Locate the cell with the specified text and output its [x, y] center coordinate. 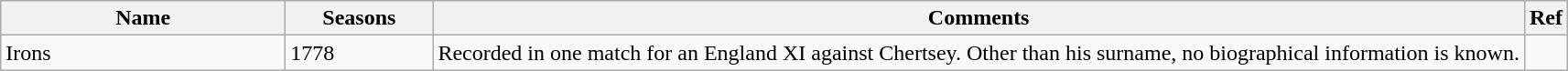
Name [143, 18]
Comments [979, 18]
Seasons [359, 18]
Irons [143, 53]
1778 [359, 53]
Recorded in one match for an England XI against Chertsey. Other than his surname, no biographical information is known. [979, 53]
Ref [1545, 18]
